Pinpoint the cell where the given text exists, returning its [x, y] midpoint coordinate. 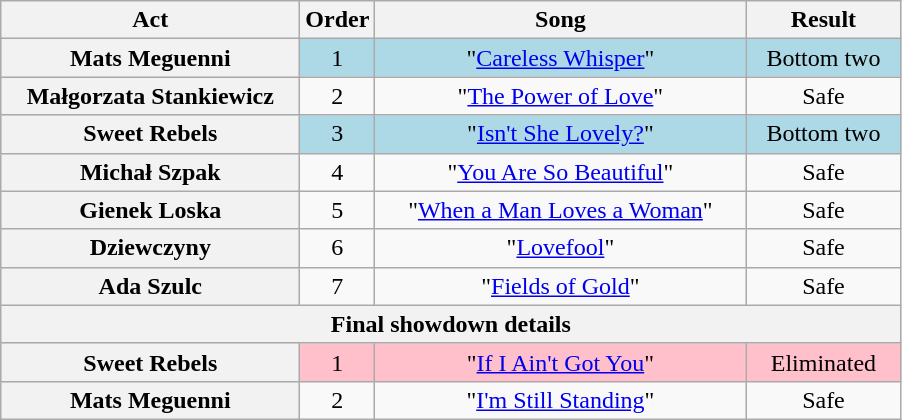
"Careless Whisper" [560, 58]
Eliminated [824, 362]
Result [824, 20]
Michał Szpak [150, 172]
Final showdown details [451, 324]
Małgorzata Stankiewicz [150, 96]
Act [150, 20]
"When a Man Loves a Woman" [560, 210]
"Lovefool" [560, 248]
"Fields of Gold" [560, 286]
5 [338, 210]
"The Power of Love" [560, 96]
3 [338, 134]
"I'm Still Standing" [560, 400]
4 [338, 172]
"If I Ain't Got You" [560, 362]
Song [560, 20]
Ada Szulc [150, 286]
Gienek Loska [150, 210]
Dziewczyny [150, 248]
6 [338, 248]
"You Are So Beautiful" [560, 172]
"Isn't She Lovely?" [560, 134]
7 [338, 286]
Order [338, 20]
